Provide the [x, y] coordinate of the cell's center where the given text is located.  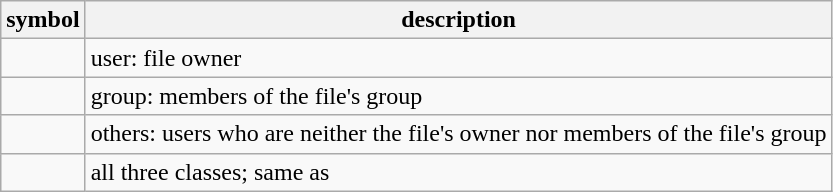
group: members of the file's group [458, 96]
symbol [43, 20]
others: users who are neither the file's owner nor members of the file's group [458, 134]
description [458, 20]
all three classes; same as [458, 172]
user: file owner [458, 58]
